Detect which cell encompasses the target text, then output its (X, Y) center coordinate. 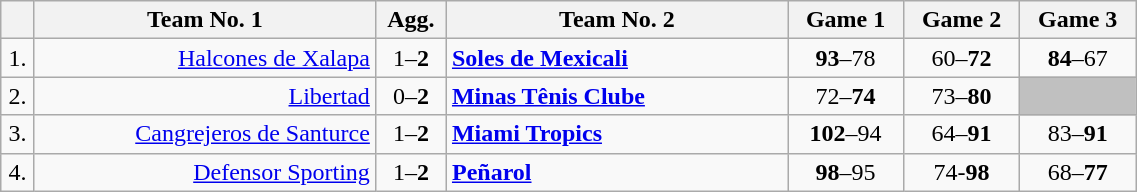
64–91 (962, 134)
84–67 (1078, 58)
1. (18, 58)
Minas Tênis Clube (616, 96)
Miami Tropics (616, 134)
73–80 (962, 96)
0–2 (410, 96)
60–72 (962, 58)
Game 2 (962, 20)
Agg. (410, 20)
83–91 (1078, 134)
68–77 (1078, 172)
93–78 (846, 58)
4. (18, 172)
Team No. 1 (204, 20)
98–95 (846, 172)
Team No. 2 (616, 20)
3. (18, 134)
Soles de Mexicali (616, 58)
72–74 (846, 96)
74-98 (962, 172)
102–94 (846, 134)
Cangrejeros de Santurce (204, 134)
Game 1 (846, 20)
Peñarol (616, 172)
Halcones de Xalapa (204, 58)
Game 3 (1078, 20)
Defensor Sporting (204, 172)
Libertad (204, 96)
2. (18, 96)
